From the cell containing the given text, extract its center point as (x, y) coordinate. 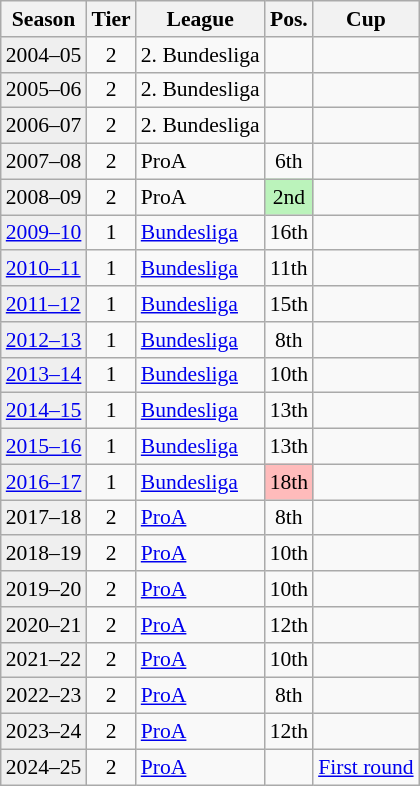
2005–06 (44, 90)
2019–20 (44, 589)
Season (44, 19)
2014–15 (44, 411)
League (200, 19)
2021–22 (44, 660)
Cup (366, 19)
2015–16 (44, 447)
2011–12 (44, 304)
2008–09 (44, 197)
2013–14 (44, 375)
16th (290, 233)
15th (290, 304)
11th (290, 269)
2023–24 (44, 732)
Tier (110, 19)
2nd (290, 197)
First round (366, 767)
6th (290, 162)
2022–23 (44, 696)
Pos. (290, 19)
2007–08 (44, 162)
2004–05 (44, 55)
2016–17 (44, 482)
2017–18 (44, 518)
2018–19 (44, 554)
2010–11 (44, 269)
2012–13 (44, 340)
2020–21 (44, 625)
18th (290, 482)
2009–10 (44, 233)
2024–25 (44, 767)
2006–07 (44, 126)
